Pinpoint the cell where the given text exists, returning its [X, Y] midpoint coordinate. 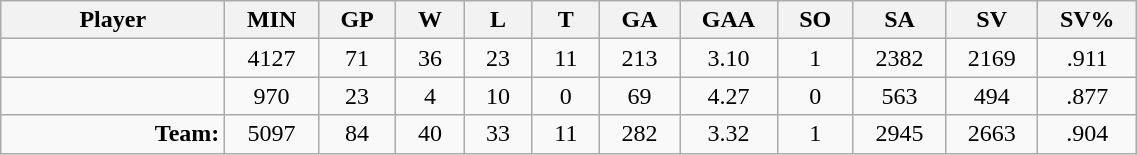
W [430, 20]
3.32 [729, 134]
4127 [272, 58]
SA [899, 20]
GP [357, 20]
40 [430, 134]
Team: [113, 134]
2169 [992, 58]
SV% [1088, 20]
GAA [729, 20]
SV [992, 20]
5097 [272, 134]
36 [430, 58]
T [566, 20]
Player [113, 20]
494 [992, 96]
.904 [1088, 134]
84 [357, 134]
L [498, 20]
3.10 [729, 58]
4.27 [729, 96]
.911 [1088, 58]
2945 [899, 134]
71 [357, 58]
282 [639, 134]
213 [639, 58]
563 [899, 96]
4 [430, 96]
2382 [899, 58]
.877 [1088, 96]
69 [639, 96]
SO [815, 20]
GA [639, 20]
970 [272, 96]
33 [498, 134]
2663 [992, 134]
MIN [272, 20]
10 [498, 96]
